From the cell containing the given text, extract its center point as (X, Y) coordinate. 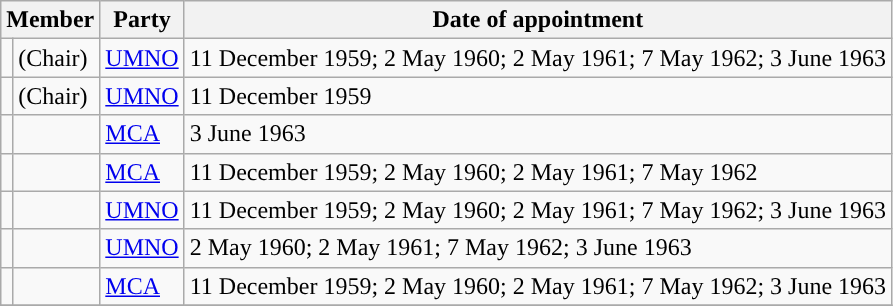
2 May 1960; 2 May 1961; 7 May 1962; 3 June 1963 (538, 248)
Party (142, 20)
Member (50, 20)
11 December 1959 (538, 96)
11 December 1959; 2 May 1960; 2 May 1961; 7 May 1962 (538, 172)
3 June 1963 (538, 134)
Date of appointment (538, 20)
